Find where the given text appears and provide that cell's center as [X, Y] coordinate. 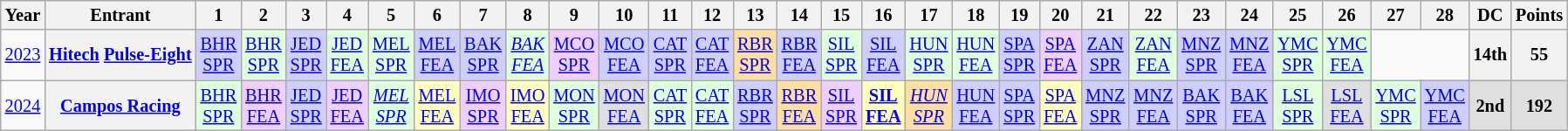
23 [1201, 15]
5 [391, 15]
MCOFEA [625, 55]
ZANSPR [1105, 55]
1 [219, 15]
2024 [23, 106]
DC [1490, 15]
192 [1539, 106]
27 [1395, 15]
ZANFEA [1154, 55]
13 [755, 15]
6 [438, 15]
19 [1019, 15]
3 [306, 15]
16 [883, 15]
LSLFEA [1346, 106]
20 [1060, 15]
17 [928, 15]
MONSPR [574, 106]
10 [625, 15]
Points [1539, 15]
9 [574, 15]
22 [1154, 15]
IMOFEA [527, 106]
Campos Racing [120, 106]
2 [264, 15]
14 [799, 15]
25 [1298, 15]
2nd [1490, 106]
15 [841, 15]
7 [483, 15]
55 [1539, 55]
4 [347, 15]
Year [23, 15]
Entrant [120, 15]
14th [1490, 55]
24 [1250, 15]
12 [712, 15]
MONFEA [625, 106]
LSLSPR [1298, 106]
18 [976, 15]
BHRFEA [264, 106]
Hitech Pulse-Eight [120, 55]
21 [1105, 15]
8 [527, 15]
28 [1445, 15]
2023 [23, 55]
11 [670, 15]
IMOSPR [483, 106]
26 [1346, 15]
MCOSPR [574, 55]
